Return (x, y) of the center of cell containing provided text 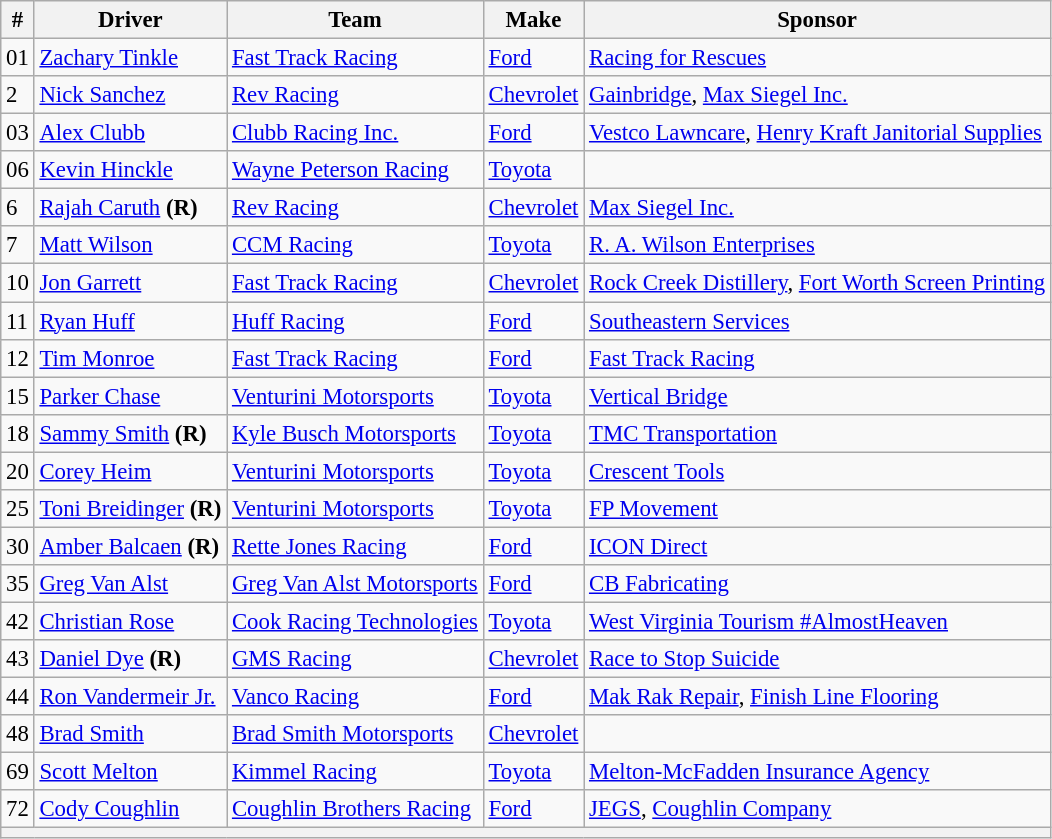
Amber Balcaen (R) (130, 546)
Wayne Peterson Racing (356, 170)
Matt Wilson (130, 245)
10 (18, 283)
Zachary Tinkle (130, 58)
03 (18, 133)
43 (18, 659)
Rock Creek Distillery, Fort Worth Screen Printing (818, 283)
Crescent Tools (818, 471)
Make (533, 20)
Daniel Dye (R) (130, 659)
2 (18, 95)
35 (18, 584)
72 (18, 809)
Southeastern Services (818, 321)
06 (18, 170)
Mak Rak Repair, Finish Line Flooring (818, 697)
Parker Chase (130, 396)
Corey Heim (130, 471)
44 (18, 697)
01 (18, 58)
Brad Smith (130, 734)
69 (18, 772)
11 (18, 321)
Alex Clubb (130, 133)
JEGS, Coughlin Company (818, 809)
TMC Transportation (818, 433)
Cody Coughlin (130, 809)
# (18, 20)
Greg Van Alst (130, 584)
42 (18, 621)
Melton-McFadden Insurance Agency (818, 772)
Sponsor (818, 20)
20 (18, 471)
Clubb Racing Inc. (356, 133)
Jon Garrett (130, 283)
25 (18, 509)
15 (18, 396)
Vestco Lawncare, Henry Kraft Janitorial Supplies (818, 133)
48 (18, 734)
Ryan Huff (130, 321)
Team (356, 20)
Nick Sanchez (130, 95)
CB Fabricating (818, 584)
12 (18, 358)
Vanco Racing (356, 697)
Rette Jones Racing (356, 546)
Rajah Caruth (R) (130, 208)
30 (18, 546)
R. A. Wilson Enterprises (818, 245)
6 (18, 208)
West Virginia Tourism #AlmostHeaven (818, 621)
7 (18, 245)
Kimmel Racing (356, 772)
CCM Racing (356, 245)
Toni Breidinger (R) (130, 509)
Scott Melton (130, 772)
Racing for Rescues (818, 58)
Driver (130, 20)
Huff Racing (356, 321)
Max Siegel Inc. (818, 208)
Vertical Bridge (818, 396)
Christian Rose (130, 621)
Kyle Busch Motorsports (356, 433)
Tim Monroe (130, 358)
Ron Vandermeir Jr. (130, 697)
ICON Direct (818, 546)
Gainbridge, Max Siegel Inc. (818, 95)
Race to Stop Suicide (818, 659)
Greg Van Alst Motorsports (356, 584)
18 (18, 433)
Brad Smith Motorsports (356, 734)
Kevin Hinckle (130, 170)
Coughlin Brothers Racing (356, 809)
GMS Racing (356, 659)
Sammy Smith (R) (130, 433)
FP Movement (818, 509)
Cook Racing Technologies (356, 621)
